Extract the (x, y) coordinate from the center of the cell holding the provided text.  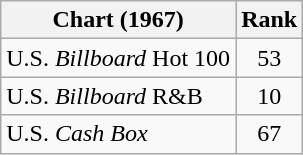
U.S. Cash Box (118, 134)
Chart (1967) (118, 20)
53 (270, 58)
67 (270, 134)
U.S. Billboard R&B (118, 96)
10 (270, 96)
Rank (270, 20)
U.S. Billboard Hot 100 (118, 58)
